Pinpoint the cell where the given text exists, returning its (X, Y) midpoint coordinate. 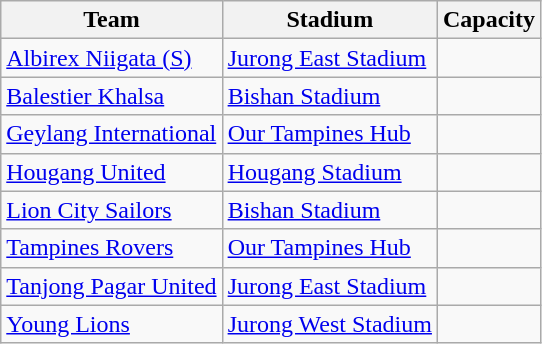
Young Lions (112, 324)
Jurong West Stadium (330, 324)
Hougang Stadium (330, 172)
Stadium (330, 20)
Capacity (488, 20)
Hougang United (112, 172)
Team (112, 20)
Tampines Rovers (112, 248)
Lion City Sailors (112, 210)
Geylang International (112, 134)
Balestier Khalsa (112, 96)
Tanjong Pagar United (112, 286)
Albirex Niigata (S) (112, 58)
